Scan for the cell matching the given text and deliver its (X, Y) coordinate at center. 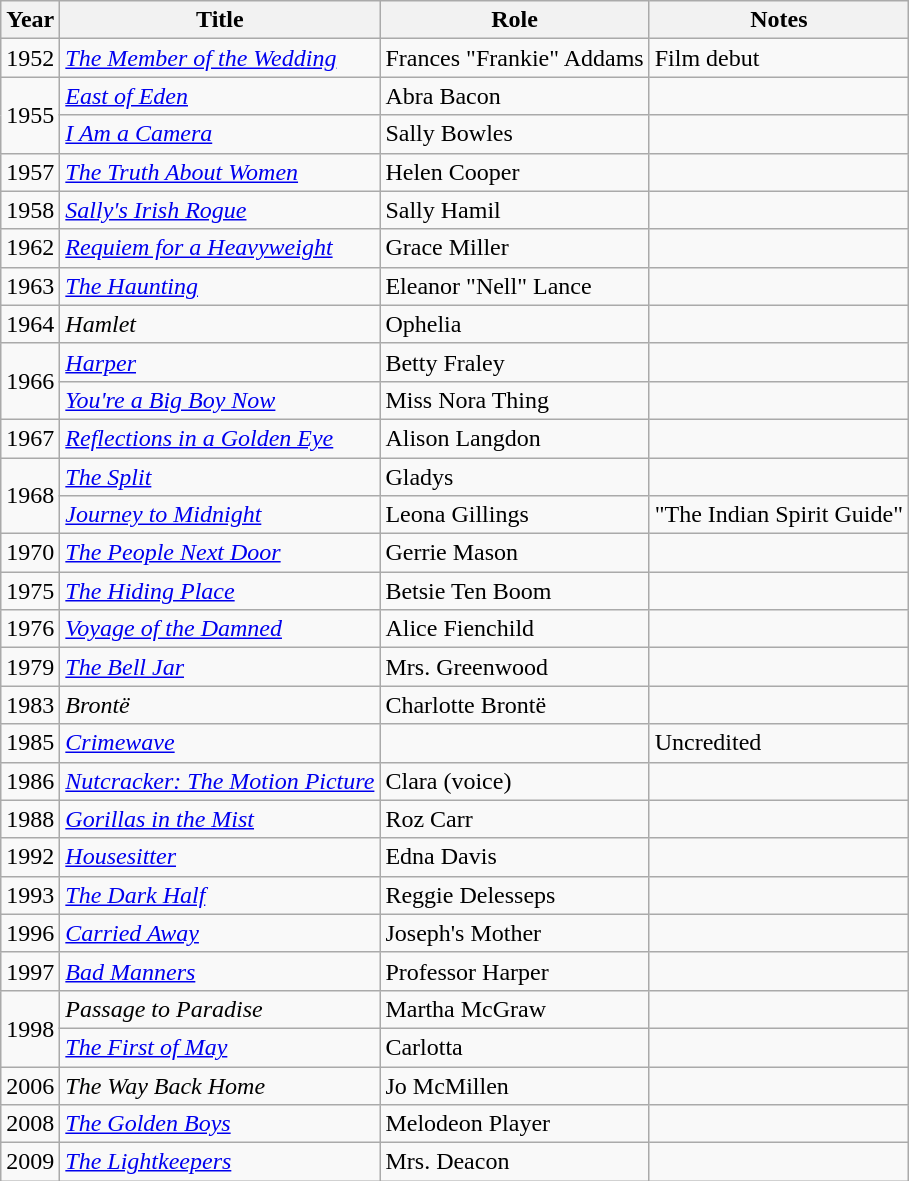
Eleanor "Nell" Lance (514, 286)
Mrs. Greenwood (514, 667)
Passage to Paradise (220, 1009)
Voyage of the Damned (220, 629)
Role (514, 20)
Betty Fraley (514, 362)
1998 (30, 1028)
1992 (30, 857)
I Am a Camera (220, 134)
1975 (30, 591)
Helen Cooper (514, 172)
2006 (30, 1085)
Mrs. Deacon (514, 1162)
Joseph's Mother (514, 933)
Carlotta (514, 1047)
Roz Carr (514, 819)
Leona Gillings (514, 515)
The First of May (220, 1047)
1952 (30, 58)
1957 (30, 172)
1976 (30, 629)
Edna Davis (514, 857)
Year (30, 20)
1958 (30, 210)
Alison Langdon (514, 438)
Film debut (778, 58)
Title (220, 20)
1964 (30, 324)
The Truth About Women (220, 172)
The Haunting (220, 286)
The Dark Half (220, 895)
Gorillas in the Mist (220, 819)
1983 (30, 705)
Gladys (514, 477)
Journey to Midnight (220, 515)
1962 (30, 248)
Reggie Delesseps (514, 895)
1968 (30, 496)
Requiem for a Heavyweight (220, 248)
1966 (30, 381)
The Split (220, 477)
1979 (30, 667)
1993 (30, 895)
Alice Fienchild (514, 629)
1988 (30, 819)
Sally Hamil (514, 210)
Hamlet (220, 324)
Melodeon Player (514, 1124)
Grace Miller (514, 248)
You're a Big Boy Now (220, 400)
The People Next Door (220, 553)
1997 (30, 971)
1963 (30, 286)
The Hiding Place (220, 591)
Jo McMillen (514, 1085)
2008 (30, 1124)
The Member of the Wedding (220, 58)
"The Indian Spirit Guide" (778, 515)
Sally Bowles (514, 134)
Professor Harper (514, 971)
Bad Manners (220, 971)
Reflections in a Golden Eye (220, 438)
Clara (voice) (514, 781)
1986 (30, 781)
The Lightkeepers (220, 1162)
Crimewave (220, 743)
Notes (778, 20)
East of Eden (220, 96)
1955 (30, 115)
1967 (30, 438)
Gerrie Mason (514, 553)
Harper (220, 362)
Ophelia (514, 324)
The Bell Jar (220, 667)
The Way Back Home (220, 1085)
Charlotte Brontë (514, 705)
Betsie Ten Boom (514, 591)
The Golden Boys (220, 1124)
Martha McGraw (514, 1009)
Miss Nora Thing (514, 400)
Abra Bacon (514, 96)
Carried Away (220, 933)
Housesitter (220, 857)
Uncredited (778, 743)
1985 (30, 743)
1996 (30, 933)
1970 (30, 553)
2009 (30, 1162)
Brontë (220, 705)
Sally's Irish Rogue (220, 210)
Frances "Frankie" Addams (514, 58)
Nutcracker: The Motion Picture (220, 781)
